Detect which cell encompasses the target text, then output its (X, Y) center coordinate. 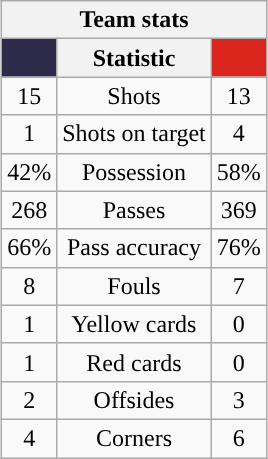
15 (30, 96)
2 (30, 400)
13 (238, 96)
3 (238, 400)
Pass accuracy (134, 248)
Passes (134, 210)
Offsides (134, 400)
42% (30, 172)
8 (30, 286)
268 (30, 210)
6 (238, 438)
Fouls (134, 286)
58% (238, 172)
Shots on target (134, 134)
Team stats (134, 20)
Possession (134, 172)
76% (238, 248)
Shots (134, 96)
7 (238, 286)
66% (30, 248)
Yellow cards (134, 324)
369 (238, 210)
Red cards (134, 362)
Corners (134, 438)
Statistic (134, 58)
